Pinpoint the cell where the given text exists, returning its [X, Y] midpoint coordinate. 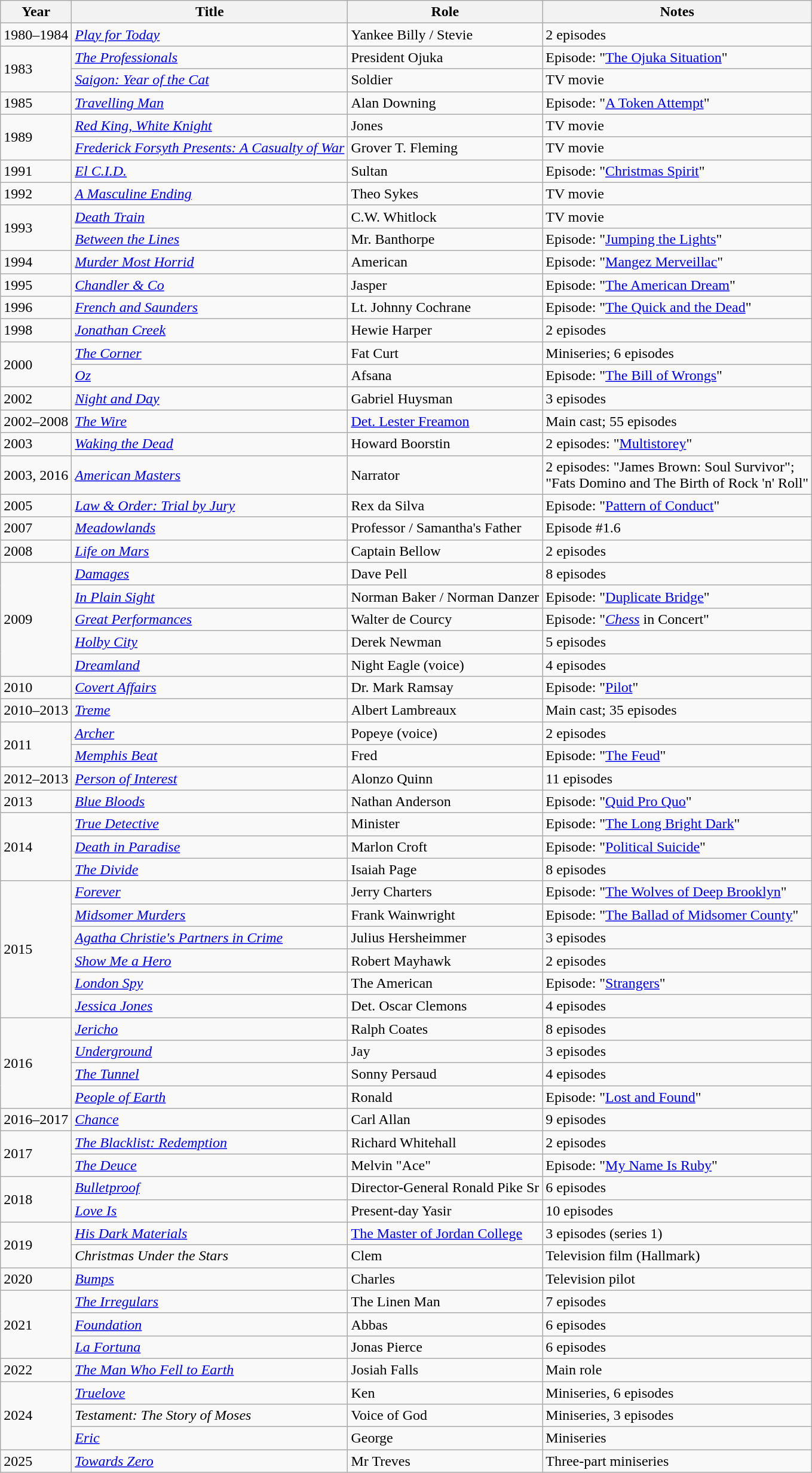
Eric [210, 1438]
Chandler & Co [210, 285]
Jonathan Creek [210, 330]
Alonzo Quinn [445, 779]
Death in Paradise [210, 847]
Bulletproof [210, 1188]
2022 [36, 1370]
Chance [210, 1120]
Walter de Courcy [445, 619]
Dave Pell [445, 574]
His Dark Materials [210, 1233]
El C.I.D. [210, 171]
2025 [36, 1461]
The Master of Jordan College [445, 1233]
Episode: "The Quick and the Dead" [678, 308]
1991 [36, 171]
The Blacklist: Redemption [210, 1143]
2018 [36, 1199]
The Corner [210, 353]
Jay [445, 1052]
Ken [445, 1393]
Saigon: Year of the Cat [210, 80]
Albert Lambreaux [445, 711]
Josiah Falls [445, 1370]
American Masters [210, 474]
Three-part miniseries [678, 1461]
7 episodes [678, 1301]
Narrator [445, 474]
Popeye (voice) [445, 733]
Miniseries; 6 episodes [678, 353]
Nathan Anderson [445, 801]
Christmas Under the Stars [210, 1256]
Present-day Yasir [445, 1211]
1983 [36, 69]
Jericho [210, 1028]
1980–1984 [36, 35]
Episode: "Lost and Found" [678, 1097]
Television pilot [678, 1279]
Midsomer Murders [210, 915]
2011 [36, 745]
Marlon Croft [445, 847]
Year [36, 12]
Carl Allan [445, 1120]
Ralph Coates [445, 1028]
Episode: "The Bill of Wrongs" [678, 376]
2007 [36, 528]
Meadowlands [210, 528]
2010 [36, 688]
Bumps [210, 1279]
Episode #1.6 [678, 528]
Episode: "Political Suicide" [678, 847]
Episode: "Christmas Spirit" [678, 171]
Robert Mayhawk [445, 960]
2016 [36, 1062]
1985 [36, 103]
The Professionals [210, 57]
Yankee Billy / Stevie [445, 35]
C.W. Whitlock [445, 216]
2002 [36, 399]
Episode: "The Ballad of Midsomer County" [678, 915]
George [445, 1438]
Melvin "Ace" [445, 1165]
2002–2008 [36, 421]
Frank Wainwright [445, 915]
Forever [210, 892]
2013 [36, 801]
Det. Oscar Clemons [445, 1006]
2010–2013 [36, 711]
Director-General Ronald Pike Sr [445, 1188]
The Irregulars [210, 1301]
The Linen Man [445, 1301]
Between the Lines [210, 239]
Minister [445, 824]
Afsana [445, 376]
True Detective [210, 824]
Show Me a Hero [210, 960]
Fred [445, 756]
Love Is [210, 1211]
3 episodes (series 1) [678, 1233]
5 episodes [678, 642]
Title [210, 12]
Role [445, 12]
2003 [36, 444]
Murder Most Horrid [210, 262]
Clem [445, 1256]
Episode: "My Name Is Ruby" [678, 1165]
Damages [210, 574]
10 episodes [678, 1211]
Main cast; 55 episodes [678, 421]
Main role [678, 1370]
2019 [36, 1245]
The Tunnel [210, 1074]
2 episodes: "James Brown: Soul Survivor";"Fats Domino and The Birth of Rock 'n' Roll" [678, 474]
2024 [36, 1416]
Frederick Forsyth Presents: A Casualty of War [210, 148]
Abbas [445, 1324]
1994 [36, 262]
Episode: "Pilot" [678, 688]
Soldier [445, 80]
The American [445, 983]
1996 [36, 308]
Jonas Pierce [445, 1347]
Jessica Jones [210, 1006]
Episode: "Quid Pro Quo" [678, 801]
2014 [36, 847]
Blue Bloods [210, 801]
Television film (Hallmark) [678, 1256]
2016–2017 [36, 1120]
Oz [210, 376]
Rex da Silva [445, 506]
President Ojuka [445, 57]
Captain Bellow [445, 551]
Great Performances [210, 619]
Jones [445, 125]
Professor / Samantha's Father [445, 528]
Memphis Beat [210, 756]
Episode: "Strangers" [678, 983]
Person of Interest [210, 779]
Episode: "The Feud" [678, 756]
1992 [36, 194]
Foundation [210, 1324]
Episode: "Mangez Merveillac" [678, 262]
American [445, 262]
Grover T. Fleming [445, 148]
2015 [36, 949]
Night Eagle (voice) [445, 665]
Miniseries, 3 episodes [678, 1416]
Law & Order: Trial by Jury [210, 506]
Dr. Mark Ramsay [445, 688]
Episode: "The American Dream" [678, 285]
Episode: "The Long Bright Dark" [678, 824]
Red King, White Knight [210, 125]
2008 [36, 551]
Jerry Charters [445, 892]
11 episodes [678, 779]
Treme [210, 711]
A Masculine Ending [210, 194]
Main cast; 35 episodes [678, 711]
Life on Mars [210, 551]
9 episodes [678, 1120]
Underground [210, 1052]
1998 [36, 330]
2 episodes: "Multistorey" [678, 444]
The Man Who Fell to Earth [210, 1370]
2005 [36, 506]
London Spy [210, 983]
Ronald [445, 1097]
Miniseries [678, 1438]
Det. Lester Freamon [445, 421]
Death Train [210, 216]
Episode: "Duplicate Bridge" [678, 596]
French and Saunders [210, 308]
Mr Treves [445, 1461]
Towards Zero [210, 1461]
1993 [36, 228]
2000 [36, 365]
Alan Downing [445, 103]
Episode: "A Token Attempt" [678, 103]
2003, 2016 [36, 474]
2017 [36, 1154]
Episode: "Jumping the Lights" [678, 239]
Travelling Man [210, 103]
Richard Whitehall [445, 1143]
Jasper [445, 285]
Play for Today [210, 35]
Episode: "Pattern of Conduct" [678, 506]
Waking the Dead [210, 444]
Night and Day [210, 399]
Episode: "The Ojuka Situation" [678, 57]
Theo Sykes [445, 194]
Agatha Christie's Partners in Crime [210, 938]
Charles [445, 1279]
Julius Hersheimmer [445, 938]
Hewie Harper [445, 330]
Lt. Johnny Cochrane [445, 308]
1995 [36, 285]
2021 [36, 1324]
People of Earth [210, 1097]
1989 [36, 137]
Derek Newman [445, 642]
Episode: "The Wolves of Deep Brooklyn" [678, 892]
Norman Baker / Norman Danzer [445, 596]
Howard Boorstin [445, 444]
Isaiah Page [445, 869]
Miniseries, 6 episodes [678, 1393]
Episode: "Chess in Concert" [678, 619]
Holby City [210, 642]
2012–2013 [36, 779]
Fat Curt [445, 353]
2020 [36, 1279]
2009 [36, 619]
Mr. Banthorpe [445, 239]
Truelove [210, 1393]
Voice of God [445, 1416]
Notes [678, 12]
Covert Affairs [210, 688]
La Fortuna [210, 1347]
Dreamland [210, 665]
Sultan [445, 171]
The Wire [210, 421]
Testament: The Story of Moses [210, 1416]
The Deuce [210, 1165]
The Divide [210, 869]
In Plain Sight [210, 596]
Sonny Persaud [445, 1074]
Archer [210, 733]
Gabriel Huysman [445, 399]
